Identify which cell holds the provided text, then report its (X, Y) central coordinate. 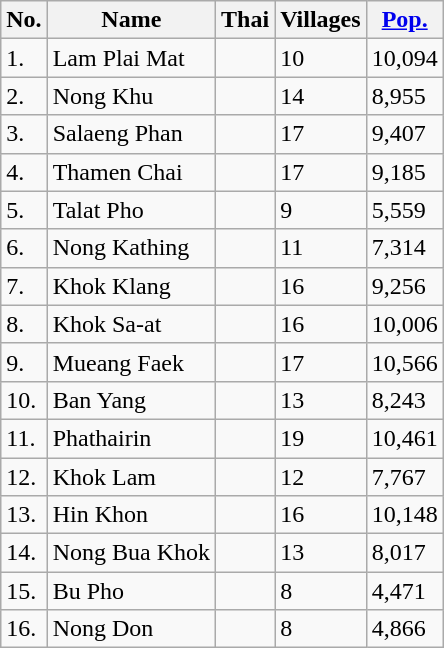
5,559 (404, 210)
3. (24, 134)
15. (24, 591)
11. (24, 438)
Name (131, 20)
6. (24, 248)
16. (24, 629)
8,955 (404, 96)
Villages (321, 20)
7,767 (404, 477)
9,256 (404, 286)
4,866 (404, 629)
Mueang Faek (131, 362)
11 (321, 248)
14. (24, 553)
12. (24, 477)
7. (24, 286)
1. (24, 58)
Nong Khu (131, 96)
10,566 (404, 362)
9,407 (404, 134)
Khok Sa-at (131, 324)
Talat Pho (131, 210)
5. (24, 210)
Nong Bua Khok (131, 553)
8,243 (404, 400)
Hin Khon (131, 515)
9 (321, 210)
Salaeng Phan (131, 134)
4,471 (404, 591)
Bu Pho (131, 591)
12 (321, 477)
10,006 (404, 324)
Pop. (404, 20)
No. (24, 20)
Khok Klang (131, 286)
Ban Yang (131, 400)
Thamen Chai (131, 172)
Lam Plai Mat (131, 58)
Phathairin (131, 438)
10,094 (404, 58)
Nong Don (131, 629)
Khok Lam (131, 477)
7,314 (404, 248)
2. (24, 96)
Nong Kathing (131, 248)
9,185 (404, 172)
8. (24, 324)
10,148 (404, 515)
13. (24, 515)
4. (24, 172)
19 (321, 438)
8,017 (404, 553)
10,461 (404, 438)
10. (24, 400)
14 (321, 96)
9. (24, 362)
Thai (246, 20)
10 (321, 58)
